Find where the given text appears and provide that cell's center as [X, Y] coordinate. 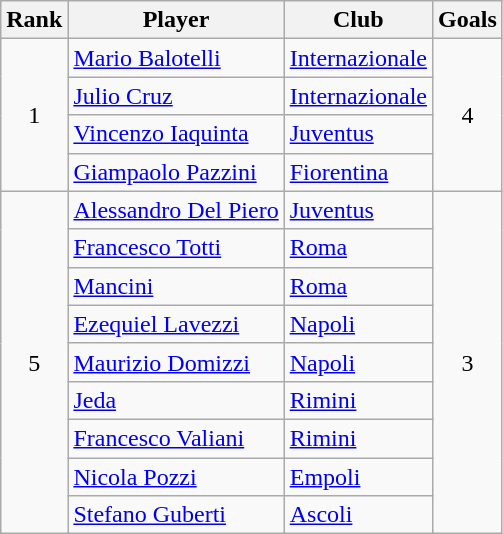
Maurizio Domizzi [176, 362]
Francesco Totti [176, 248]
Empoli [358, 477]
4 [468, 115]
Mario Balotelli [176, 58]
Alessandro Del Piero [176, 210]
1 [34, 115]
Vincenzo Iaquinta [176, 134]
Giampaolo Pazzini [176, 172]
Club [358, 20]
Ascoli [358, 515]
Goals [468, 20]
Ezequiel Lavezzi [176, 324]
Rank [34, 20]
Nicola Pozzi [176, 477]
Mancini [176, 286]
Fiorentina [358, 172]
Francesco Valiani [176, 438]
3 [468, 362]
5 [34, 362]
Julio Cruz [176, 96]
Player [176, 20]
Stefano Guberti [176, 515]
Jeda [176, 400]
